For the text-containing cell, return its midpoint in [X, Y] coordinate format. 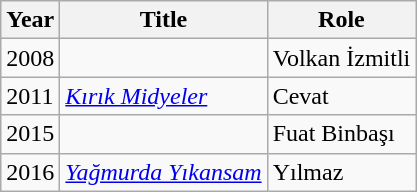
Cevat [342, 96]
Yılmaz [342, 172]
Role [342, 20]
Volkan İzmitli [342, 58]
Title [164, 20]
Fuat Binbaşı [342, 134]
Year [30, 20]
2015 [30, 134]
2011 [30, 96]
2008 [30, 58]
Kırık Midyeler [164, 96]
2016 [30, 172]
Yağmurda Yıkansam [164, 172]
